Pinpoint the cell where the given text exists, returning its (x, y) midpoint coordinate. 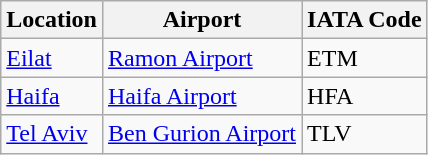
Airport (202, 20)
Eilat (52, 58)
Ramon Airport (202, 58)
IATA Code (365, 20)
Haifa (52, 96)
Ben Gurion Airport (202, 134)
Location (52, 20)
HFA (365, 96)
TLV (365, 134)
ETM (365, 58)
Haifa Airport (202, 96)
Tel Aviv (52, 134)
